Output the (x, y) coordinate of the center of the cell containing the given text.  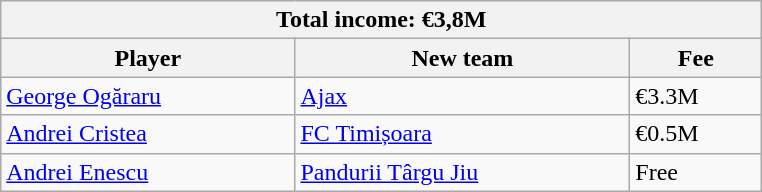
Player (148, 58)
Andrei Cristea (148, 134)
Total income: €3,8M (382, 20)
FC Timișoara (462, 134)
George Ogăraru (148, 96)
Andrei Enescu (148, 172)
€0.5M (696, 134)
Free (696, 172)
Pandurii Târgu Jiu (462, 172)
Fee (696, 58)
€3.3M (696, 96)
New team (462, 58)
Ajax (462, 96)
